Provide the [X, Y] coordinate of the cell's center where the given text is located.  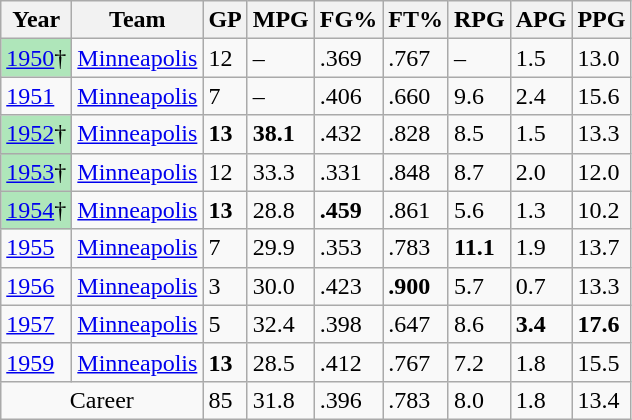
1952† [36, 134]
33.3 [280, 172]
.861 [416, 210]
GP [225, 20]
13.0 [602, 58]
1959 [36, 362]
28.5 [280, 362]
1953† [36, 172]
13.4 [602, 400]
10.2 [602, 210]
1.9 [541, 248]
15.5 [602, 362]
28.8 [280, 210]
.331 [348, 172]
2.0 [541, 172]
17.6 [602, 324]
11.1 [479, 248]
8.7 [479, 172]
.423 [348, 286]
85 [225, 400]
12.0 [602, 172]
3.4 [541, 324]
Year [36, 20]
0.7 [541, 286]
3 [225, 286]
1954† [36, 210]
8.5 [479, 134]
1957 [36, 324]
PPG [602, 20]
5.6 [479, 210]
RPG [479, 20]
38.1 [280, 134]
1955 [36, 248]
9.6 [479, 96]
8.0 [479, 400]
29.9 [280, 248]
.660 [416, 96]
.406 [348, 96]
31.8 [280, 400]
.647 [416, 324]
.398 [348, 324]
7.2 [479, 362]
.432 [348, 134]
.396 [348, 400]
.369 [348, 58]
FG% [348, 20]
13.7 [602, 248]
32.4 [280, 324]
Career [102, 400]
1950† [36, 58]
FT% [416, 20]
1951 [36, 96]
.353 [348, 248]
MPG [280, 20]
5.7 [479, 286]
30.0 [280, 286]
15.6 [602, 96]
.848 [416, 172]
APG [541, 20]
.900 [416, 286]
5 [225, 324]
8.6 [479, 324]
1.3 [541, 210]
.459 [348, 210]
1956 [36, 286]
.412 [348, 362]
Team [138, 20]
.828 [416, 134]
2.4 [541, 96]
